Search for the cell housing the specified text and yield its [X, Y] center coordinate. 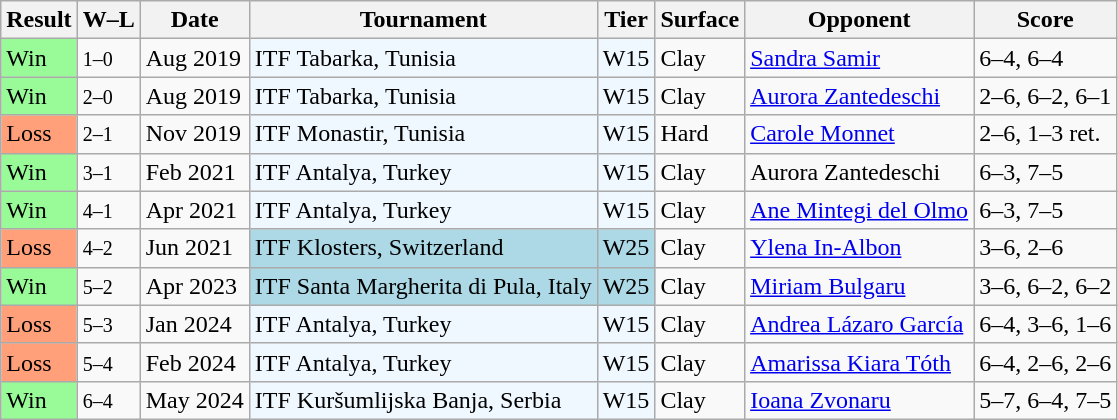
ITF Santa Margherita di Pula, Italy [423, 286]
ITF Klosters, Switzerland [423, 248]
Amarissa Kiara Tóth [860, 362]
Ane Mintegi del Olmo [860, 210]
6–4, 2–6, 2–6 [1046, 362]
Feb 2024 [194, 362]
Surface [700, 20]
Apr 2021 [194, 210]
1–0 [108, 58]
Jun 2021 [194, 248]
Opponent [860, 20]
3–6, 2–6 [1046, 248]
6–4, 6–4 [1046, 58]
Tournament [423, 20]
6–4 [108, 400]
4–1 [108, 210]
5–2 [108, 286]
W–L [108, 20]
Andrea Lázaro García [860, 324]
6–4, 3–6, 1–6 [1046, 324]
2–6, 1–3 ret. [1046, 134]
May 2024 [194, 400]
Result [39, 20]
3–1 [108, 172]
ITF Monastir, Tunisia [423, 134]
Ioana Zvonaru [860, 400]
Jan 2024 [194, 324]
Date [194, 20]
2–1 [108, 134]
ITF Kuršumlijska Banja, Serbia [423, 400]
Ylena In-Albon [860, 248]
5–7, 6–4, 7–5 [1046, 400]
Nov 2019 [194, 134]
Sandra Samir [860, 58]
Apr 2023 [194, 286]
Feb 2021 [194, 172]
5–4 [108, 362]
2–6, 6–2, 6–1 [1046, 96]
5–3 [108, 324]
Score [1046, 20]
3–6, 6–2, 6–2 [1046, 286]
Carole Monnet [860, 134]
Miriam Bulgaru [860, 286]
4–2 [108, 248]
Hard [700, 134]
2–0 [108, 96]
Tier [626, 20]
